Find where the given text appears and provide that cell's center as (x, y) coordinate. 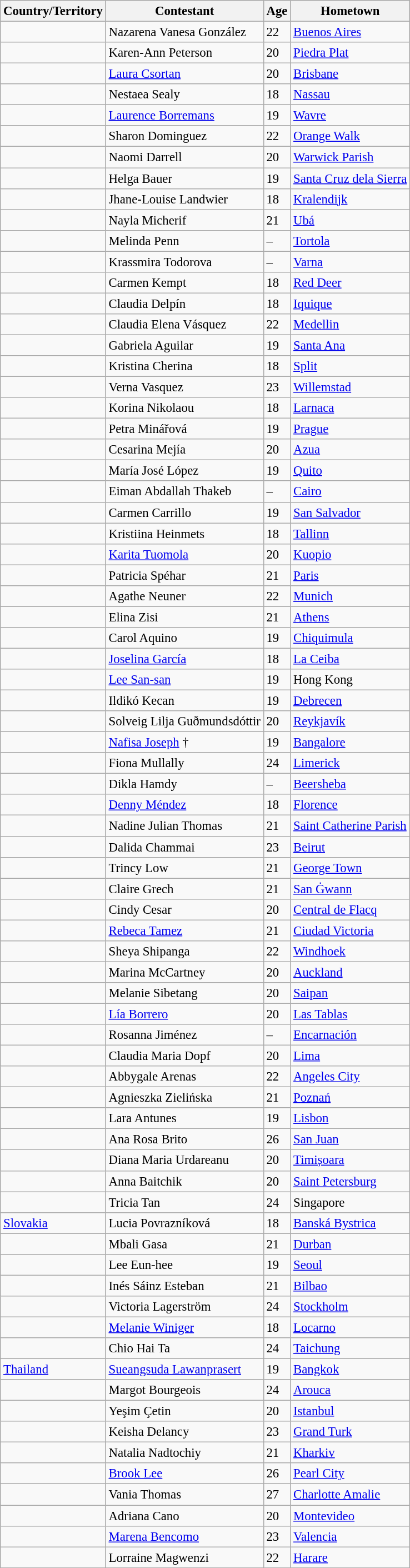
Varna (350, 262)
Dalida Chammai (184, 847)
Verna Vasquez (184, 387)
María José López (184, 471)
Banská Bystrica (350, 1223)
Carmen Kempt (184, 283)
Claudia Delpín (184, 303)
Hong Kong (350, 680)
Anna Baitchik (184, 1181)
Lisbon (350, 1118)
Marena Bencomo (184, 1536)
Claudia Elena Vásquez (184, 325)
Cindy Cesar (184, 909)
Gabriela Aguilar (184, 345)
Inés Sáinz Esteban (184, 1286)
Angeles City (350, 1077)
Nestaea Sealy (184, 94)
Orange Walk (350, 136)
Nassau (350, 94)
Joselina García (184, 659)
Nafisa Joseph † (184, 743)
Ildikó Kecan (184, 701)
Saint Catherine Parish (350, 826)
Bangkok (350, 1370)
Limerick (350, 763)
Carmen Carrillo (184, 512)
Yeşim Çetin (184, 1411)
Saipan (350, 993)
Nadine Julian Thomas (184, 826)
Carol Aquino (184, 638)
Laurence Borremans (184, 116)
Split (350, 366)
Jhane-Louise Landwier (184, 199)
Trincy Low (184, 868)
Warwick Parish (350, 157)
Athens (350, 617)
Karen-Ann Peterson (184, 53)
Diana Maria Urdareanu (184, 1161)
Stockholm (350, 1307)
Melanie Winiger (184, 1327)
Korina Nikolaou (184, 408)
Kristina Cherina (184, 366)
George Town (350, 868)
Florence (350, 805)
Slovakia (53, 1223)
Brook Lee (184, 1474)
Mbali Gasa (184, 1244)
Nazarena Vanesa González (184, 32)
Agnieszka Zielińska (184, 1098)
Red Deer (350, 283)
Charlotte Amalie (350, 1495)
Bangalore (350, 743)
Sheya Shipanga (184, 952)
Encarnación (350, 1035)
Bilbao (350, 1286)
Contestant (184, 11)
Auckland (350, 972)
Chio Hai Ta (184, 1348)
Larnaca (350, 408)
Petra Minářová (184, 429)
Cesarina Mejía (184, 450)
Sueangsuda Lawanprasert (184, 1370)
Poznań (350, 1098)
Lee Eun-hee (184, 1265)
Naomi Darrell (184, 157)
Denny Méndez (184, 805)
San Salvador (350, 512)
Dikla Hamdy (184, 784)
San Ġwann (350, 889)
Laura Csortan (184, 74)
Natalia Nadtochiy (184, 1453)
Helga Bauer (184, 178)
Victoria Lagerström (184, 1307)
Chiquimula (350, 638)
Lucia Povrazníková (184, 1223)
Vania Thomas (184, 1495)
Marina McCartney (184, 972)
Santa Cruz dela Sierra (350, 178)
Thailand (53, 1370)
Kralendijk (350, 199)
Locarno (350, 1327)
Melanie Sibetang (184, 993)
Abbygale Arenas (184, 1077)
Debrecen (350, 701)
Paris (350, 575)
Keisha Delancy (184, 1432)
Sharon Dominguez (184, 136)
Timișoara (350, 1161)
Ana Rosa Brito (184, 1139)
Central de Flacq (350, 909)
Piedra Plat (350, 53)
Margot Bourgeois (184, 1390)
Adriana Cano (184, 1516)
Tallinn (350, 534)
Lorraine Magwenzi (184, 1557)
Quito (350, 471)
Age (277, 11)
Windhoek (350, 952)
Beersheba (350, 784)
Agathe Neuner (184, 596)
Prague (350, 429)
Krassmira Todorova (184, 262)
Solveig Lilja Guðmundsdóttir (184, 721)
Pearl City (350, 1474)
Singapore (350, 1202)
Grand Turk (350, 1432)
Munich (350, 596)
Seoul (350, 1265)
Patricia Spéhar (184, 575)
Willemstad (350, 387)
Taichung (350, 1348)
Karita Tuomola (184, 554)
Tortola (350, 241)
Santa Ana (350, 345)
Claudia Maria Dopf (184, 1056)
Cairo (350, 492)
Lima (350, 1056)
Country/Territory (53, 11)
Beirut (350, 847)
Fiona Mullally (184, 763)
27 (277, 1495)
Buenos Aires (350, 32)
Valencia (350, 1536)
Iquique (350, 303)
Claire Grech (184, 889)
Kristiina Heinmets (184, 534)
Lía Borrero (184, 1014)
Ubá (350, 220)
Melinda Penn (184, 241)
Istanbul (350, 1411)
Saint Petersburg (350, 1181)
Brisbane (350, 74)
Wavre (350, 116)
Lara Antunes (184, 1118)
Reykjavík (350, 721)
Rebeca Tamez (184, 930)
Las Tablas (350, 1014)
La Ceiba (350, 659)
Eiman Abdallah Thakeb (184, 492)
Lee San-san (184, 680)
Arouca (350, 1390)
Montevideo (350, 1516)
Durban (350, 1244)
Tricia Tan (184, 1202)
Ciudad Victoria (350, 930)
Kharkiv (350, 1453)
Medellin (350, 325)
Elina Zisi (184, 617)
Kuopio (350, 554)
Harare (350, 1557)
Azua (350, 450)
Hometown (350, 11)
Rosanna Jiménez (184, 1035)
San Juan (350, 1139)
Nayla Micherif (184, 220)
